For the text-containing cell, return its midpoint in [X, Y] coordinate format. 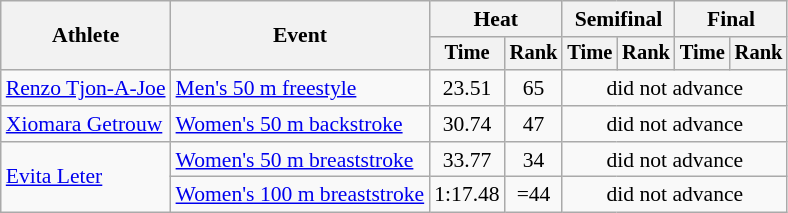
47 [534, 124]
Final [731, 19]
33.77 [466, 160]
30.74 [466, 124]
Renzo Tjon-A-Joe [86, 88]
Women's 50 m breaststroke [300, 160]
Event [300, 36]
1:17.48 [466, 195]
Heat [496, 19]
34 [534, 160]
Women's 50 m backstroke [300, 124]
Evita Leter [86, 178]
Women's 100 m breaststroke [300, 195]
Athlete [86, 36]
Men's 50 m freestyle [300, 88]
Xiomara Getrouw [86, 124]
Semifinal [618, 19]
65 [534, 88]
=44 [534, 195]
23.51 [466, 88]
